Pinpoint the cell where the given text exists, returning its (X, Y) midpoint coordinate. 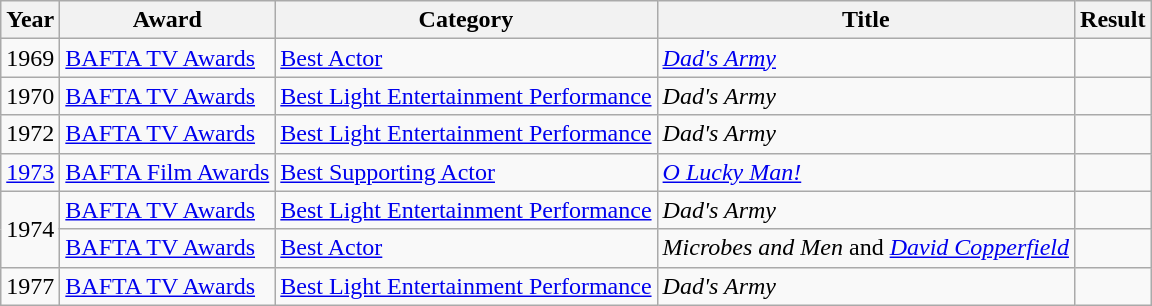
1970 (30, 96)
Microbes and Men and David Copperfield (866, 248)
Title (866, 20)
1977 (30, 286)
1972 (30, 134)
O Lucky Man! (866, 172)
Year (30, 20)
1973 (30, 172)
BAFTA Film Awards (168, 172)
1974 (30, 229)
Result (1113, 20)
Category (466, 20)
Award (168, 20)
Best Supporting Actor (466, 172)
1969 (30, 58)
